Provide the (X, Y) coordinate of the cell's center where the given text is located.  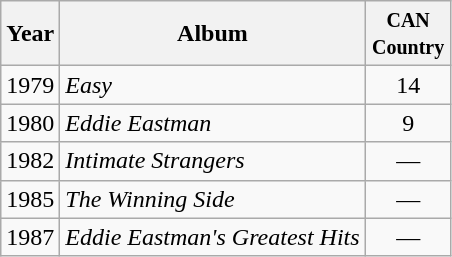
1982 (30, 161)
14 (408, 85)
Eddie Eastman's Greatest Hits (212, 237)
Year (30, 34)
1987 (30, 237)
Easy (212, 85)
9 (408, 123)
1979 (30, 85)
1980 (30, 123)
Intimate Strangers (212, 161)
Album (212, 34)
Eddie Eastman (212, 123)
1985 (30, 199)
CAN Country (408, 34)
The Winning Side (212, 199)
